Return [x, y] of the center of cell containing provided text 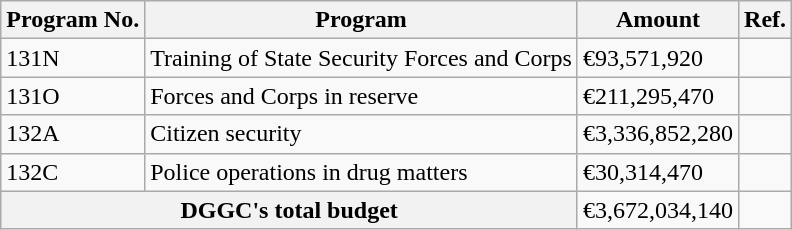
132C [73, 172]
131N [73, 58]
Amount [658, 20]
Program [362, 20]
Forces and Corps in reserve [362, 96]
Citizen security [362, 134]
Training of State Security Forces and Corps [362, 58]
Program No. [73, 20]
Police operations in drug matters [362, 172]
132A [73, 134]
131O [73, 96]
€211,295,470 [658, 96]
DGGC's total budget [290, 210]
Ref. [766, 20]
€93,571,920 [658, 58]
€30,314,470 [658, 172]
€3,672,034,140 [658, 210]
€3,336,852,280 [658, 134]
